Locate the cell with the specified text and output its [x, y] center coordinate. 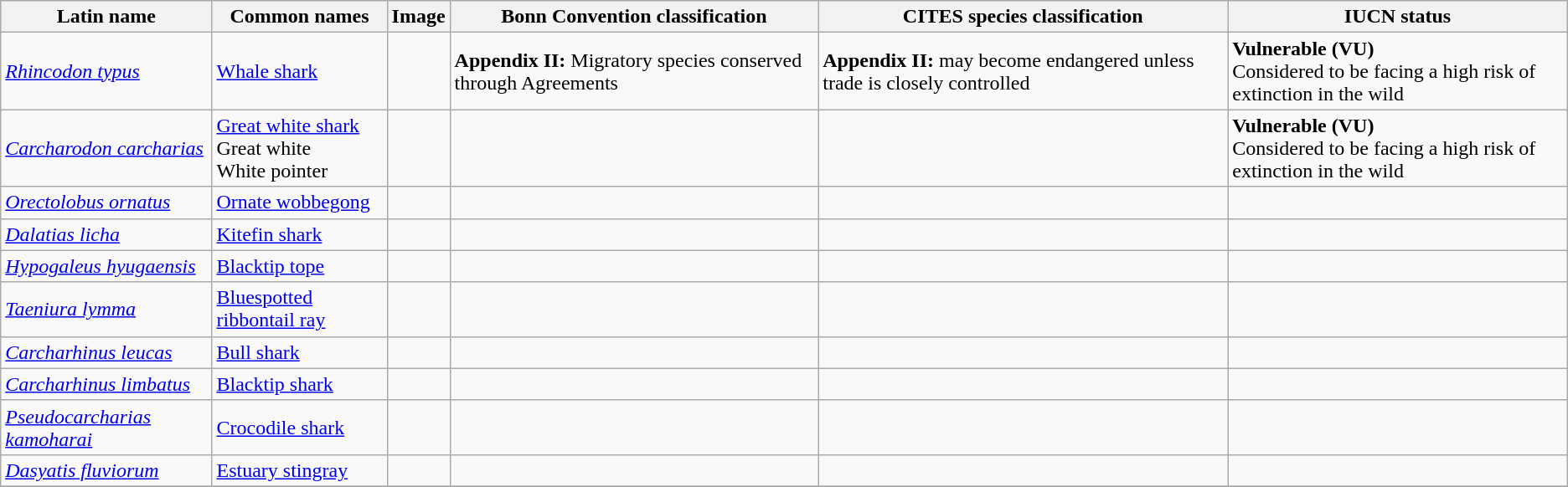
Appendix II: may become endangered unless trade is closely controlled [1024, 71]
Latin name [106, 17]
Bluespotted ribbontail ray [300, 310]
Ornate wobbegong [300, 202]
Hypogaleus hyugaensis [106, 266]
Carcharhinus limbatus [106, 384]
Dalatias licha [106, 234]
Pseudocarcharias kamoharai [106, 427]
Kitefin shark [300, 234]
CITES species classification [1024, 17]
Rhincodon typus [106, 71]
Image [419, 17]
Orectolobus ornatus [106, 202]
Common names [300, 17]
Blacktip shark [300, 384]
Dasyatis fluviorum [106, 470]
Great white sharkGreat whiteWhite pointer [300, 148]
Blacktip tope [300, 266]
Bull shark [300, 352]
Crocodile shark [300, 427]
Appendix II: Migratory species conserved through Agreements [634, 71]
Carcharodon carcharias [106, 148]
Taeniura lymma [106, 310]
Estuary stingray [300, 470]
Carcharhinus leucas [106, 352]
IUCN status [1398, 17]
Bonn Convention classification [634, 17]
Whale shark [300, 71]
